Extract the [x, y] coordinate from the center of the cell holding the provided text.  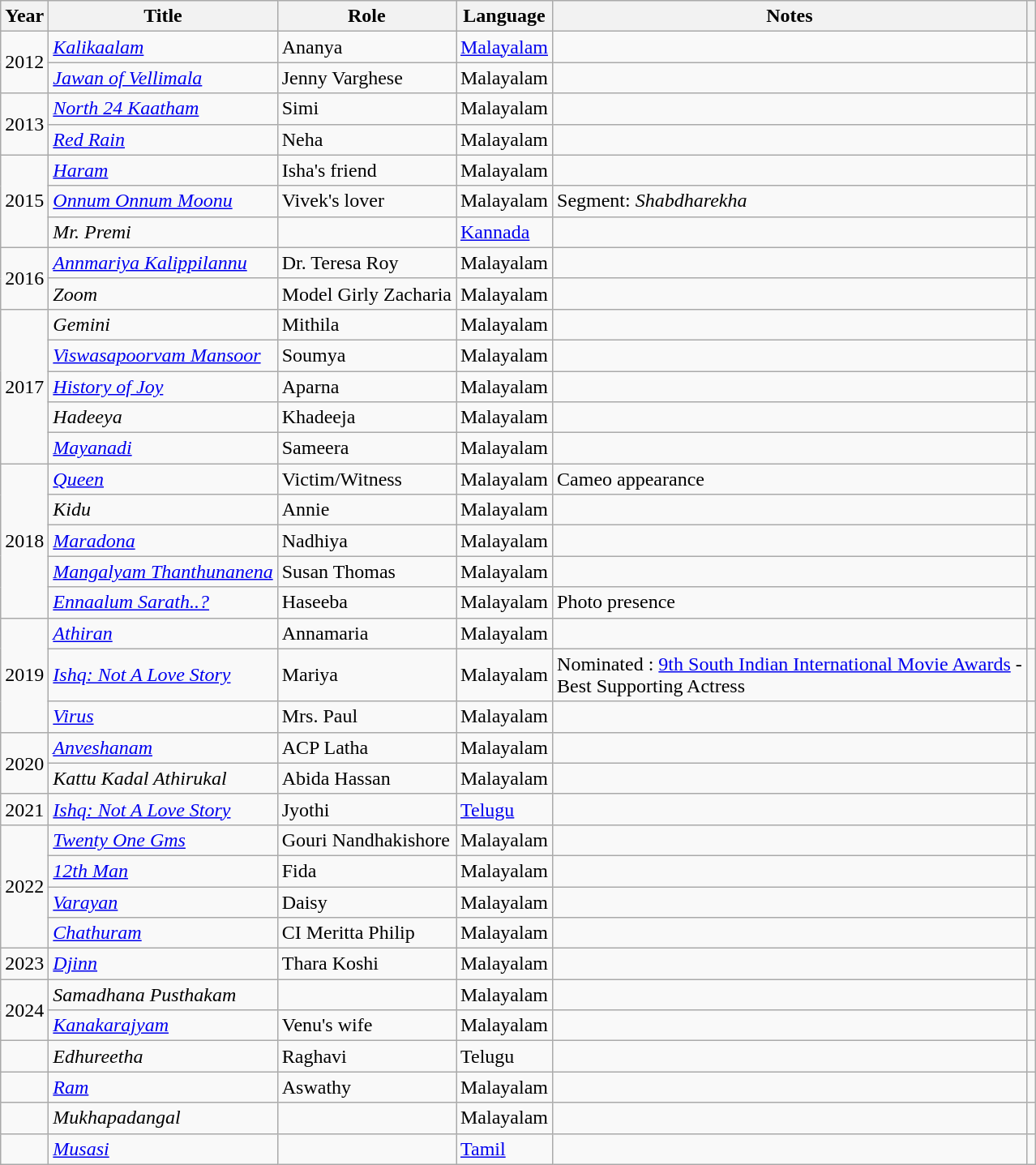
Soumya [366, 355]
2013 [24, 124]
Virus [163, 717]
Role [366, 16]
Viswasapoorvam Mansoor [163, 355]
Sameera [366, 448]
Venu's wife [366, 1026]
2015 [24, 201]
Queen [163, 479]
Annmariya Kalippilannu [163, 263]
Raghavi [366, 1056]
2022 [24, 886]
Annie [366, 510]
Kattu Kadal Athirukal [163, 778]
Mukhapadangal [163, 1118]
Kannada [504, 232]
Zoom [163, 293]
Red Rain [163, 139]
Ananya [366, 47]
2021 [24, 809]
Tamil [504, 1149]
Mangalyam Thanthunanena [163, 572]
Mr. Premi [163, 232]
History of Joy [163, 387]
Djinn [163, 964]
Mayanadi [163, 448]
Victim/Witness [366, 479]
Haseeba [366, 602]
Fida [366, 871]
Annamaria [366, 633]
Athiran [163, 633]
2024 [24, 1010]
Mithila [366, 324]
2020 [24, 763]
2018 [24, 541]
North 24 Kaatham [163, 109]
Neha [366, 139]
Samadhana Pusthakam [163, 995]
Nominated : 9th South Indian International Movie Awards - Best Supporting Actress [790, 675]
Daisy [366, 902]
Segment: Shabdharekha [790, 201]
Title [163, 16]
Aparna [366, 387]
Cameo appearance [790, 479]
2019 [24, 675]
Ram [163, 1087]
Edhureetha [163, 1056]
Simi [366, 109]
Jyothi [366, 809]
Ennaalum Sarath..? [163, 602]
Isha's friend [366, 170]
Vivek's lover [366, 201]
Abida Hassan [366, 778]
Model Girly Zacharia [366, 293]
Onnum Onnum Moonu [163, 201]
2023 [24, 964]
Gemini [163, 324]
Notes [790, 16]
Dr. Teresa Roy [366, 263]
Kanakarajyam [163, 1026]
Hadeeya [163, 418]
Twenty One Gms [163, 840]
Mariya [366, 675]
Chathuram [163, 933]
Aswathy [366, 1087]
Gouri Nandhakishore [366, 840]
2017 [24, 386]
Kidu [163, 510]
Photo presence [790, 602]
Nadhiya [366, 541]
Language [504, 16]
Thara Koshi [366, 964]
2012 [24, 62]
Varayan [163, 902]
Maradona [163, 541]
Susan Thomas [366, 572]
2016 [24, 278]
12th Man [163, 871]
Kalikaalam [163, 47]
Musasi [163, 1149]
Jawan of Vellimala [163, 78]
Jenny Varghese [366, 78]
Year [24, 16]
CI Meritta Philip [366, 933]
Mrs. Paul [366, 717]
ACP Latha [366, 747]
Haram [163, 170]
Anveshanam [163, 747]
Khadeeja [366, 418]
